Determine the [X, Y] coordinate at the center of the cell enclosing the given text.  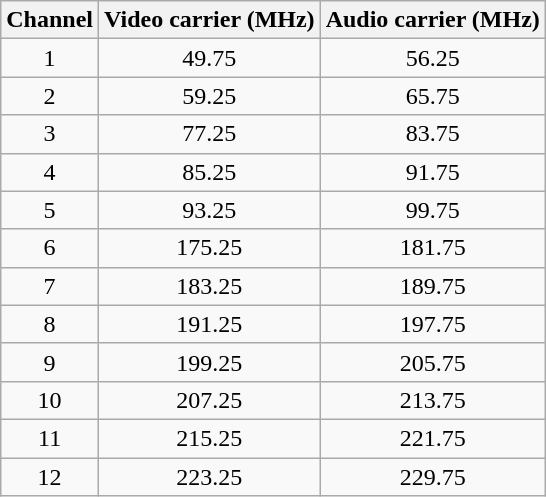
4 [50, 172]
59.25 [210, 96]
99.75 [432, 210]
10 [50, 400]
189.75 [432, 286]
1 [50, 58]
199.25 [210, 362]
229.75 [432, 477]
197.75 [432, 324]
213.75 [432, 400]
205.75 [432, 362]
215.25 [210, 438]
77.25 [210, 134]
9 [50, 362]
191.25 [210, 324]
6 [50, 248]
221.75 [432, 438]
91.75 [432, 172]
12 [50, 477]
223.25 [210, 477]
93.25 [210, 210]
49.75 [210, 58]
207.25 [210, 400]
11 [50, 438]
Audio carrier (MHz) [432, 20]
175.25 [210, 248]
65.75 [432, 96]
56.25 [432, 58]
3 [50, 134]
7 [50, 286]
8 [50, 324]
85.25 [210, 172]
2 [50, 96]
5 [50, 210]
Video carrier (MHz) [210, 20]
183.25 [210, 286]
181.75 [432, 248]
Channel [50, 20]
83.75 [432, 134]
